Capture the cell that displays the provided text and extract its [X, Y] central coordinate. 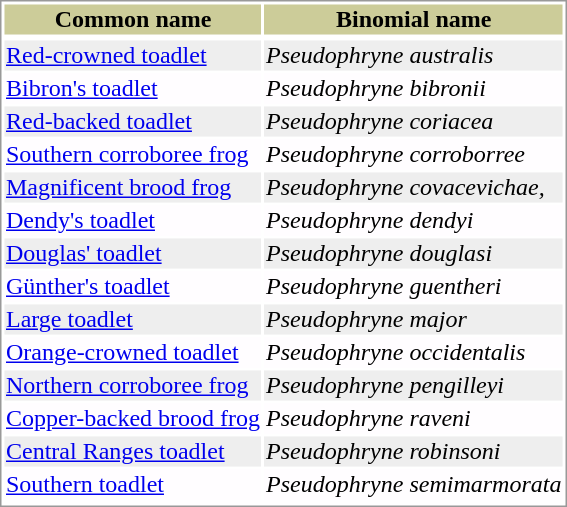
Orange-crowned toadlet [132, 353]
Pseudophryne guentheri [414, 287]
Copper-backed brood frog [132, 419]
Pseudophryne bibronii [414, 89]
Common name [132, 19]
Northern corroboree frog [132, 385]
Dendy's toadlet [132, 221]
Pseudophryne dendyi [414, 221]
Red-backed toadlet [132, 121]
Binomial name [414, 19]
Southern corroboree frog [132, 155]
Günther's toadlet [132, 287]
Large toadlet [132, 319]
Douglas' toadlet [132, 253]
Pseudophryne coriacea [414, 121]
Pseudophryne raveni [414, 419]
Red-crowned toadlet [132, 55]
Pseudophryne major [414, 319]
Pseudophryne australis [414, 55]
Southern toadlet [132, 485]
Pseudophryne semimarmorata [414, 485]
Bibron's toadlet [132, 89]
Pseudophryne douglasi [414, 253]
Pseudophryne robinsoni [414, 451]
Pseudophryne occidentalis [414, 353]
Magnificent brood frog [132, 187]
Pseudophryne pengilleyi [414, 385]
Pseudophryne corroborree [414, 155]
Pseudophryne covacevichae, [414, 187]
Central Ranges toadlet [132, 451]
